Return (x, y) of the center of cell containing provided text 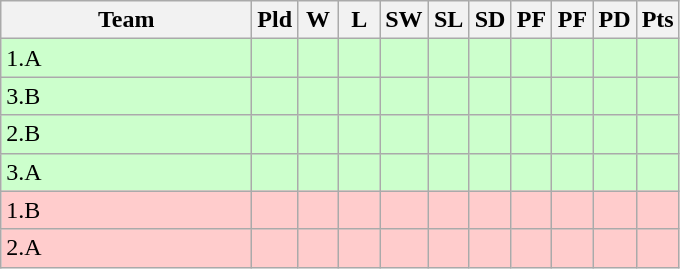
Team (126, 20)
Pts (658, 20)
SD (490, 20)
SL (448, 20)
W (318, 20)
Pld (275, 20)
1.A (126, 58)
L (360, 20)
PD (614, 20)
3.B (126, 96)
2.A (126, 248)
SW (404, 20)
1.B (126, 210)
3.A (126, 172)
2.B (126, 134)
